For the text-containing cell, return its midpoint in (X, Y) coordinate format. 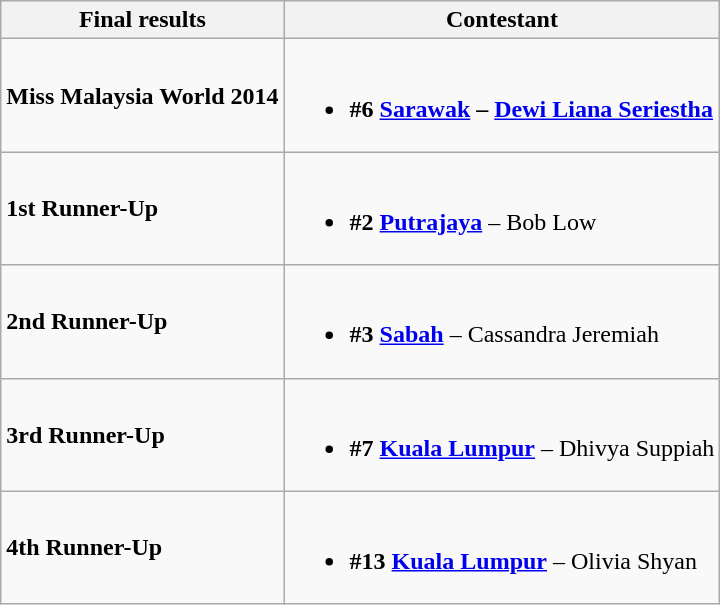
#3 Sabah – Cassandra Jeremiah (502, 322)
#6 Sarawak – Dewi Liana Seriestha (502, 96)
#13 Kuala Lumpur – Olivia Shyan (502, 548)
#7 Kuala Lumpur – Dhivya Suppiah (502, 434)
2nd Runner-Up (142, 322)
1st Runner-Up (142, 208)
4th Runner-Up (142, 548)
Final results (142, 20)
#2 Putrajaya – Bob Low (502, 208)
Miss Malaysia World 2014 (142, 96)
Contestant (502, 20)
3rd Runner-Up (142, 434)
